Extract the (x, y) coordinate from the center of the cell holding the provided text.  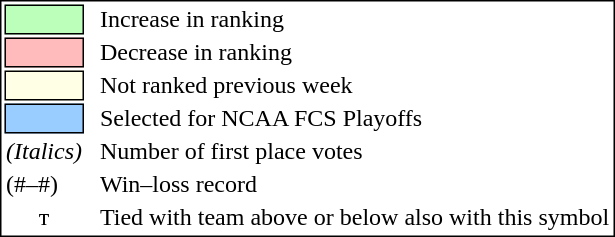
(#–#) (44, 185)
Not ranked previous week (354, 85)
Tied with team above or below also with this symbol (354, 217)
(Italics) (44, 151)
Selected for NCAA FCS Playoffs (354, 119)
т (44, 217)
Win–loss record (354, 185)
Increase in ranking (354, 19)
Number of first place votes (354, 151)
Decrease in ranking (354, 53)
